Detect which cell encompasses the target text, then output its [x, y] center coordinate. 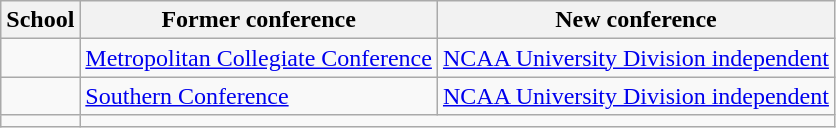
Former conference [259, 20]
Metropolitan Collegiate Conference [259, 58]
Southern Conference [259, 96]
School [40, 20]
New conference [636, 20]
